For the text-containing cell, return its midpoint in (X, Y) coordinate format. 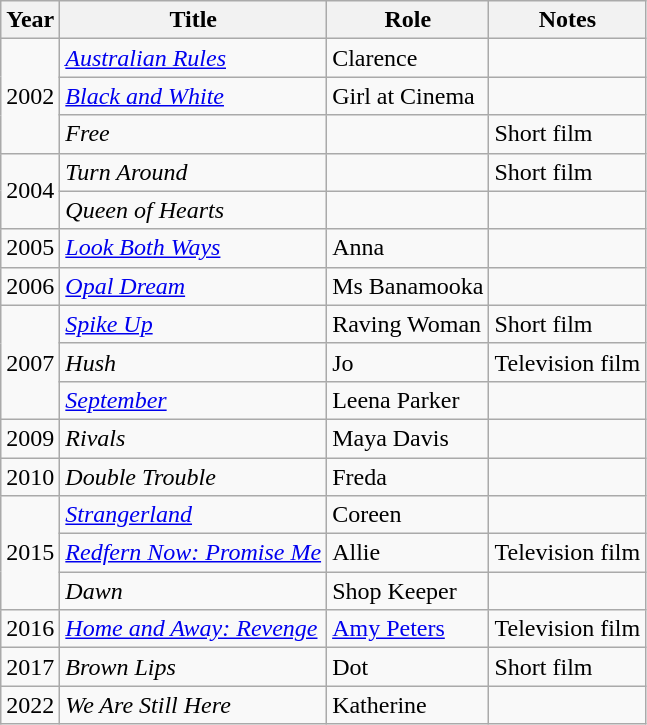
Allie (408, 553)
Redfern Now: Promise Me (194, 553)
Brown Lips (194, 667)
Home and Away: Revenge (194, 629)
Girl at Cinema (408, 96)
Freda (408, 477)
September (194, 400)
2015 (30, 553)
Jo (408, 362)
Ms Banamooka (408, 286)
Hush (194, 362)
Look Both Ways (194, 248)
Maya Davis (408, 438)
Australian Rules (194, 58)
2005 (30, 248)
2009 (30, 438)
Katherine (408, 705)
Dawn (194, 591)
2022 (30, 705)
Strangerland (194, 515)
2002 (30, 96)
Queen of Hearts (194, 210)
Year (30, 20)
Title (194, 20)
Notes (568, 20)
Anna (408, 248)
Turn Around (194, 172)
Spike Up (194, 324)
2017 (30, 667)
Double Trouble (194, 477)
Leena Parker (408, 400)
Dot (408, 667)
2006 (30, 286)
Role (408, 20)
Clarence (408, 58)
2016 (30, 629)
Coreen (408, 515)
Raving Woman (408, 324)
2007 (30, 362)
Rivals (194, 438)
Opal Dream (194, 286)
We Are Still Here (194, 705)
Amy Peters (408, 629)
2010 (30, 477)
2004 (30, 191)
Black and White (194, 96)
Free (194, 134)
Shop Keeper (408, 591)
